Find where the given text appears and provide that cell's center as [X, Y] coordinate. 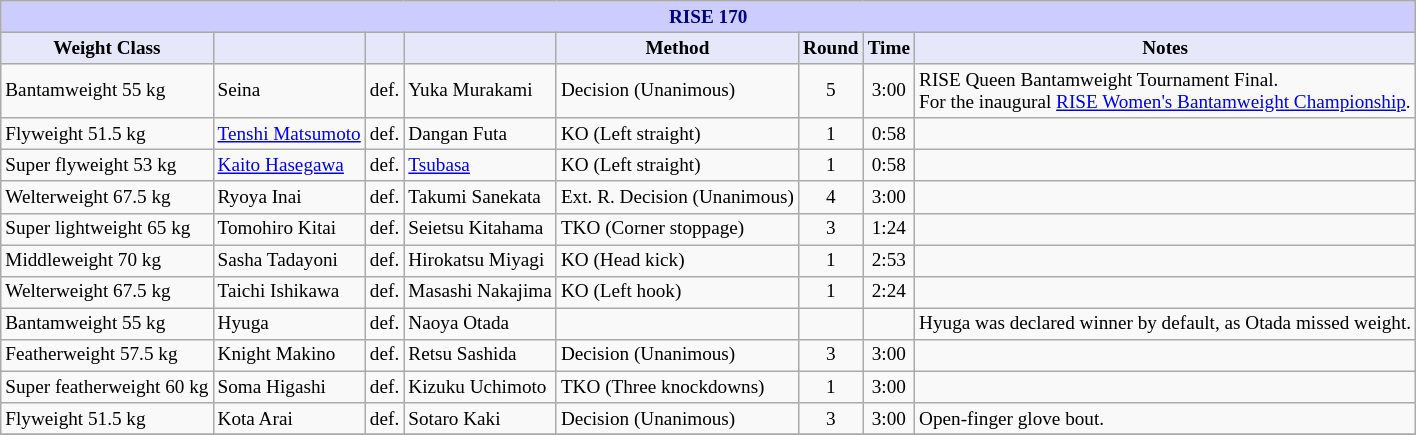
Middleweight 70 kg [107, 261]
Featherweight 57.5 kg [107, 355]
KO (Left hook) [677, 292]
Retsu Sashida [480, 355]
Super featherweight 60 kg [107, 387]
4 [830, 197]
Kaito Hasegawa [289, 166]
Knight Makino [289, 355]
Super lightweight 65 kg [107, 229]
Hyuga [289, 324]
Seietsu Kitahama [480, 229]
TKO (Three knockdowns) [677, 387]
Dangan Futa [480, 134]
Open-finger glove bout. [1166, 419]
2:24 [888, 292]
Sotaro Kaki [480, 419]
Yuka Murakami [480, 91]
1:24 [888, 229]
Ext. R. Decision (Unanimous) [677, 197]
Method [677, 48]
TKO (Corner stoppage) [677, 229]
RISE 170 [708, 17]
Taichi Ishikawa [289, 292]
Masashi Nakajima [480, 292]
Notes [1166, 48]
Round [830, 48]
Naoya Otada [480, 324]
5 [830, 91]
2:53 [888, 261]
Tsubasa [480, 166]
Super flyweight 53 kg [107, 166]
Time [888, 48]
Ryoya Inai [289, 197]
Sasha Tadayoni [289, 261]
Kizuku Uchimoto [480, 387]
Seina [289, 91]
Hyuga was declared winner by default, as Otada missed weight. [1166, 324]
Takumi Sanekata [480, 197]
Soma Higashi [289, 387]
RISE Queen Bantamweight Tournament Final. For the inaugural RISE Women's Bantamweight Championship. [1166, 91]
Kota Arai [289, 419]
Tenshi Matsumoto [289, 134]
Weight Class [107, 48]
Hirokatsu Miyagi [480, 261]
Tomohiro Kitai [289, 229]
KO (Head kick) [677, 261]
